Extract the (x, y) coordinate from the center of the cell holding the provided text.  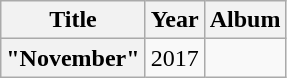
"November" (73, 58)
2017 (174, 58)
Year (174, 20)
Title (73, 20)
Album (245, 20)
